For the text-containing cell, return its midpoint in (x, y) coordinate format. 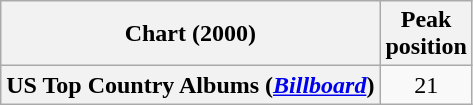
21 (426, 85)
US Top Country Albums (Billboard) (190, 85)
Chart (2000) (190, 34)
Peakposition (426, 34)
